Capture the cell that displays the provided text and extract its (x, y) central coordinate. 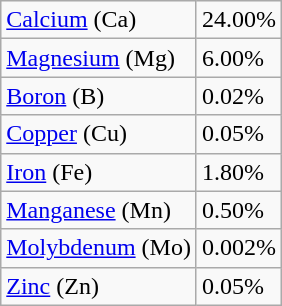
6.00% (238, 58)
Calcium (Ca) (99, 20)
1.80% (238, 172)
24.00% (238, 20)
0.50% (238, 210)
Magnesium (Mg) (99, 58)
0.02% (238, 96)
Copper (Cu) (99, 134)
Zinc (Zn) (99, 286)
Manganese (Mn) (99, 210)
Boron (B) (99, 96)
Iron (Fe) (99, 172)
0.002% (238, 248)
Molybdenum (Mo) (99, 248)
